Detect which cell encompasses the target text, then output its [X, Y] center coordinate. 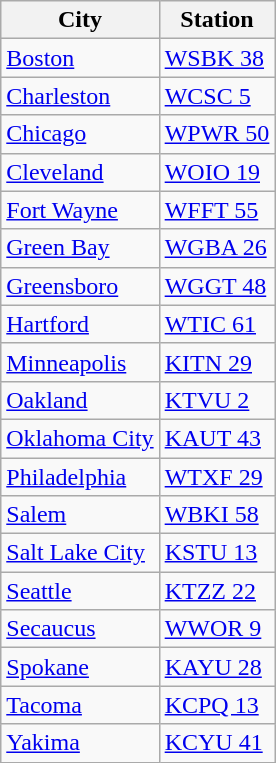
Salem [80, 515]
Oklahoma City [80, 438]
Secaucus [80, 629]
KTZZ 22 [217, 591]
KITN 29 [217, 362]
Station [217, 20]
KAYU 28 [217, 667]
Oakland [80, 400]
Minneapolis [80, 362]
Green Bay [80, 248]
WGBA 26 [217, 248]
Chicago [80, 134]
WPWR 50 [217, 134]
KCYU 41 [217, 743]
Greensboro [80, 286]
WGGT 48 [217, 286]
Seattle [80, 591]
WFFT 55 [217, 210]
WCSC 5 [217, 96]
Cleveland [80, 172]
Salt Lake City [80, 553]
Yakima [80, 743]
City [80, 20]
Spokane [80, 667]
WSBK 38 [217, 58]
Charleston [80, 96]
WTIC 61 [217, 324]
WBKI 58 [217, 515]
Philadelphia [80, 477]
Hartford [80, 324]
WWOR 9 [217, 629]
KSTU 13 [217, 553]
Tacoma [80, 705]
KAUT 43 [217, 438]
KTVU 2 [217, 400]
KCPQ 13 [217, 705]
WTXF 29 [217, 477]
Fort Wayne [80, 210]
WOIO 19 [217, 172]
Boston [80, 58]
